Pinpoint the cell where the given text exists, returning its [X, Y] midpoint coordinate. 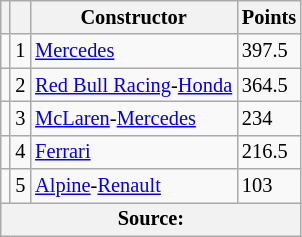
Alpine-Renault [134, 186]
234 [269, 118]
1 [20, 51]
Points [269, 17]
Source: [151, 219]
364.5 [269, 85]
Constructor [134, 17]
Mercedes [134, 51]
103 [269, 186]
3 [20, 118]
Red Bull Racing-Honda [134, 85]
2 [20, 85]
397.5 [269, 51]
216.5 [269, 152]
4 [20, 152]
Ferrari [134, 152]
5 [20, 186]
McLaren-Mercedes [134, 118]
